Search for the cell housing the specified text and yield its [X, Y] center coordinate. 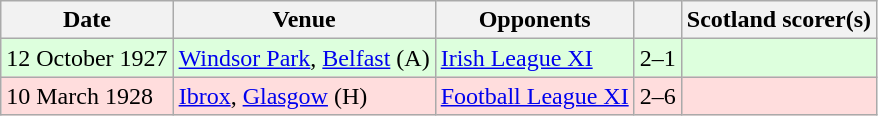
Venue [304, 20]
Irish League XI [534, 58]
12 October 1927 [87, 58]
10 March 1928 [87, 96]
Windsor Park, Belfast (A) [304, 58]
2–6 [658, 96]
Ibrox, Glasgow (H) [304, 96]
Football League XI [534, 96]
Opponents [534, 20]
Scotland scorer(s) [778, 20]
Date [87, 20]
2–1 [658, 58]
